From the cell containing the given text, extract its center point as (x, y) coordinate. 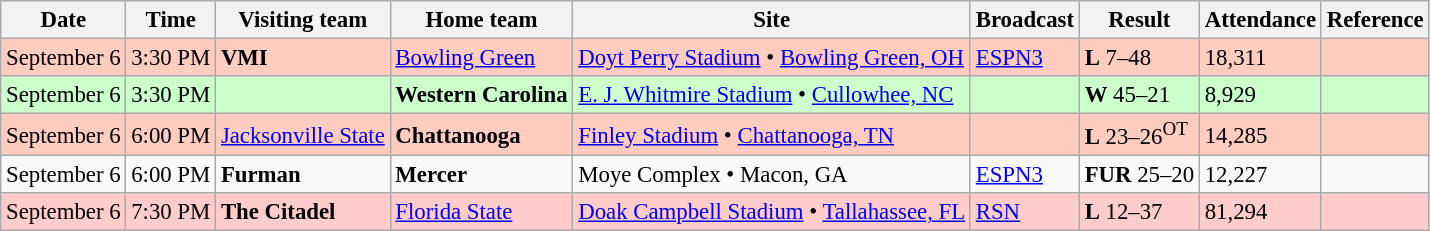
Time (171, 20)
Western Carolina (482, 95)
12,227 (1260, 175)
Mercer (482, 175)
Broadcast (1024, 20)
Moye Complex • Macon, GA (772, 175)
Doyt Perry Stadium • Bowling Green, OH (772, 58)
Jacksonville State (303, 135)
Attendance (1260, 20)
Furman (303, 175)
Site (772, 20)
14,285 (1260, 135)
Visiting team (303, 20)
W 45–21 (1139, 95)
18,311 (1260, 58)
Result (1139, 20)
8,929 (1260, 95)
Finley Stadium • Chattanooga, TN (772, 135)
VMI (303, 58)
Date (64, 20)
FUR 25–20 (1139, 175)
Bowling Green (482, 58)
L 7–48 (1139, 58)
L 23–26OT (1139, 135)
Reference (1375, 20)
E. J. Whitmire Stadium • Cullowhee, NC (772, 95)
Home team (482, 20)
Chattanooga (482, 135)
